Pinpoint the cell where the given text exists, returning its (x, y) midpoint coordinate. 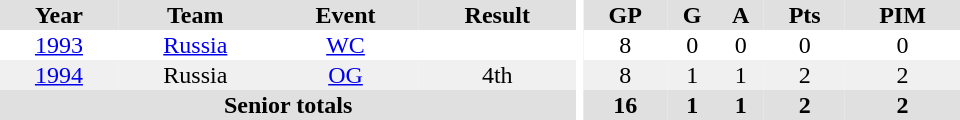
16 (625, 105)
Result (497, 15)
A (740, 15)
G (692, 15)
Senior totals (288, 105)
Team (196, 15)
4th (497, 75)
GP (625, 15)
1994 (59, 75)
WC (346, 45)
1993 (59, 45)
Year (59, 15)
PIM (902, 15)
Event (346, 15)
Pts (804, 15)
OG (346, 75)
